From the cell containing the given text, extract its center point as [X, Y] coordinate. 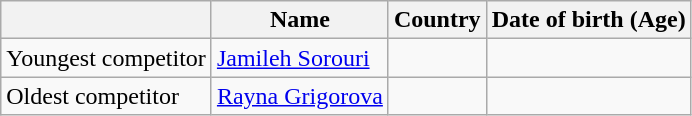
Name [300, 20]
Jamileh Sorouri [300, 58]
Country [437, 20]
Oldest competitor [106, 96]
Rayna Grigorova [300, 96]
Youngest competitor [106, 58]
Date of birth (Age) [588, 20]
